Return (x, y) of the center of cell containing provided text 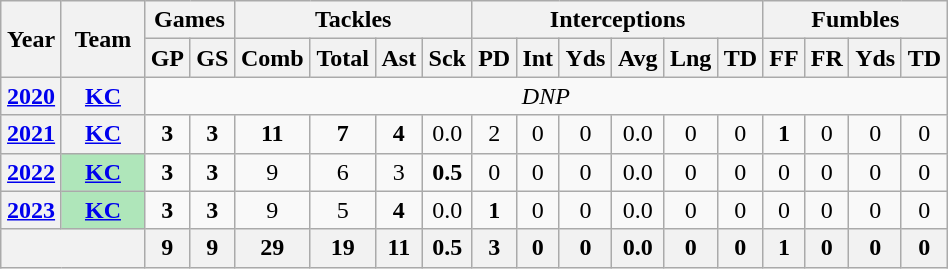
PD (494, 58)
2021 (32, 134)
Tackles (353, 20)
Interceptions (618, 20)
Games (189, 20)
Int (538, 58)
Team (102, 39)
Year (32, 39)
Total (342, 58)
7 (342, 134)
FF (784, 58)
DNP (546, 96)
Avg (638, 58)
2020 (32, 96)
Comb (272, 58)
Sck (447, 58)
19 (342, 248)
GS (212, 58)
Lng (691, 58)
5 (342, 210)
FR (827, 58)
2023 (32, 210)
6 (342, 172)
2022 (32, 172)
Ast (398, 58)
2 (494, 134)
GP (167, 58)
29 (272, 248)
Fumbles (855, 20)
